Provide the [X, Y] coordinate of the cell's center where the given text is located.  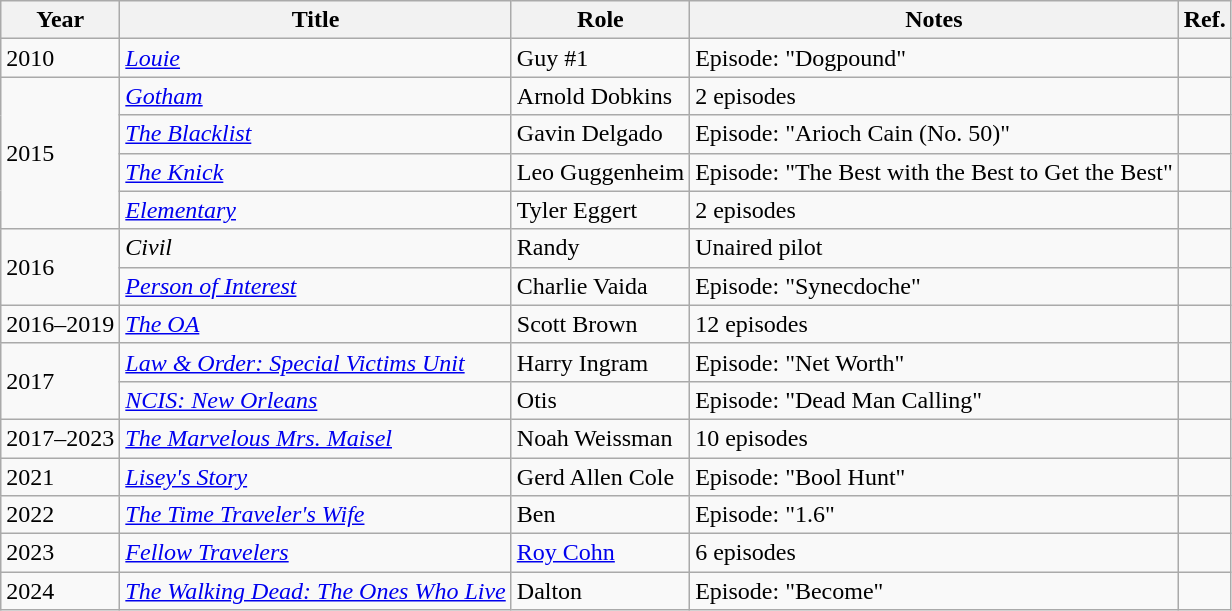
The Blacklist [316, 134]
2024 [60, 591]
2017–2023 [60, 438]
2017 [60, 381]
6 episodes [934, 553]
Leo Guggenheim [600, 172]
Gotham [316, 96]
Episode: "The Best with the Best to Get the Best" [934, 172]
Fellow Travelers [316, 553]
Gerd Allen Cole [600, 477]
Randy [600, 248]
2016 [60, 267]
Ref. [1204, 20]
The Knick [316, 172]
2021 [60, 477]
Ben [600, 515]
Scott Brown [600, 324]
Episode: "Become" [934, 591]
Notes [934, 20]
Otis [600, 400]
Gavin Delgado [600, 134]
The Marvelous Mrs. Maisel [316, 438]
Title [316, 20]
Role [600, 20]
NCIS: New Orleans [316, 400]
Law & Order: Special Victims Unit [316, 362]
Episode: "Dead Man Calling" [934, 400]
The OA [316, 324]
2015 [60, 153]
Lisey's Story [316, 477]
Episode: "1.6" [934, 515]
2010 [60, 58]
The Walking Dead: The Ones Who Live [316, 591]
2023 [60, 553]
10 episodes [934, 438]
Roy Cohn [600, 553]
Dalton [600, 591]
Episode: "Net Worth" [934, 362]
12 episodes [934, 324]
Tyler Eggert [600, 210]
Harry Ingram [600, 362]
Charlie Vaida [600, 286]
2016–2019 [60, 324]
Guy #1 [600, 58]
Civil [316, 248]
Louie [316, 58]
Episode: "Arioch Cain (No. 50)" [934, 134]
Noah Weissman [600, 438]
Episode: "Dogpound" [934, 58]
2022 [60, 515]
Unaired pilot [934, 248]
Person of Interest [316, 286]
Episode: "Bool Hunt" [934, 477]
Episode: "Synecdoche" [934, 286]
Year [60, 20]
Arnold Dobkins [600, 96]
Elementary [316, 210]
The Time Traveler's Wife [316, 515]
